From the cell containing the given text, extract its center point as [x, y] coordinate. 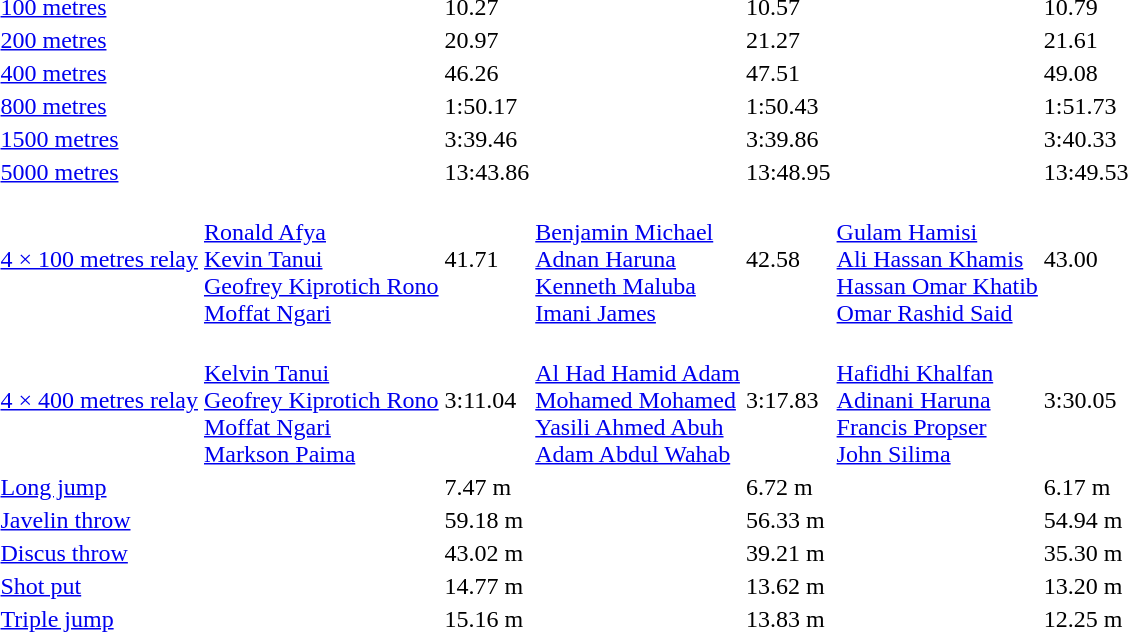
41.71 [487, 259]
13:43.86 [487, 172]
46.26 [487, 73]
56.33 m [788, 520]
3:39.46 [487, 139]
43.02 m [487, 553]
3:11.04 [487, 400]
Benjamin MichaelAdnan HarunaKenneth MalubaImani James [638, 259]
47.51 [788, 73]
13.62 m [788, 586]
3:39.86 [788, 139]
59.18 m [487, 520]
Ronald AfyaKevin TanuiGeofrey Kiprotich RonoMoffat Ngari [321, 259]
6.72 m [788, 487]
20.97 [487, 40]
39.21 m [788, 553]
Hafidhi KhalfanAdinani HarunaFrancis PropserJohn Silima [937, 400]
Al Had Hamid AdamMohamed MohamedYasili Ahmed AbuhAdam Abdul Wahab [638, 400]
Gulam HamisiAli Hassan KhamisHassan Omar KhatibOmar Rashid Said [937, 259]
1:50.43 [788, 106]
Kelvin TanuiGeofrey Kiprotich RonoMoffat NgariMarkson Paima [321, 400]
3:17.83 [788, 400]
7.47 m [487, 487]
1:50.17 [487, 106]
42.58 [788, 259]
21.27 [788, 40]
13:48.95 [788, 172]
14.77 m [487, 586]
